Pinpoint the cell where the given text exists, returning its [X, Y] midpoint coordinate. 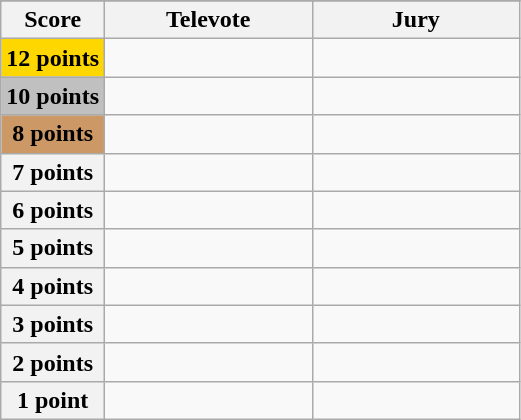
6 points [53, 210]
2 points [53, 362]
4 points [53, 286]
5 points [53, 248]
10 points [53, 96]
1 point [53, 400]
3 points [53, 324]
Televote [209, 20]
Jury [416, 20]
7 points [53, 172]
Score [53, 20]
12 points [53, 58]
8 points [53, 134]
